Identify which cell holds the provided text, then report its (X, Y) central coordinate. 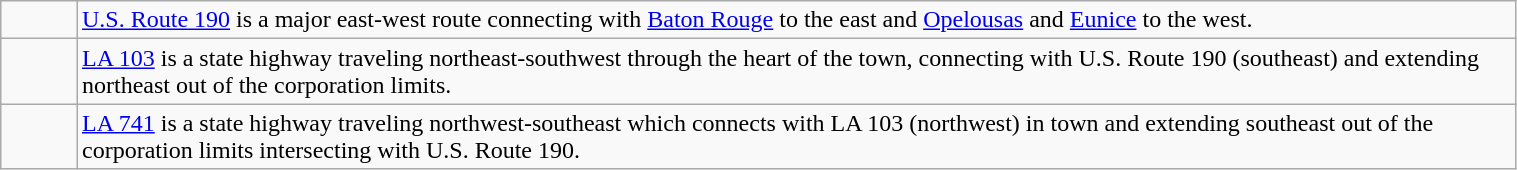
U.S. Route 190 is a major east-west route connecting with Baton Rouge to the east and Opelousas and Eunice to the west. (796, 20)
